Return the (X, Y) coordinate for the center point of the cell that contains the specified text.  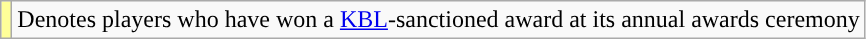
Denotes players who have won a KBL-sanctioned award at its annual awards ceremony (438, 20)
